Provide the [X, Y] coordinate of the cell's center where the given text is located.  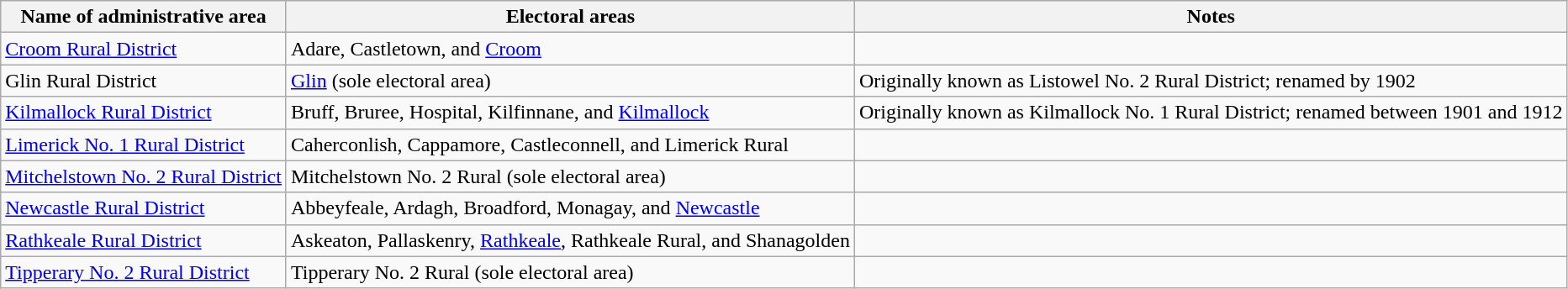
Limerick No. 1 Rural District [144, 144]
Tipperary No. 2 Rural District [144, 272]
Mitchelstown No. 2 Rural District [144, 176]
Caherconlish, Cappamore, Castleconnell, and Limerick Rural [570, 144]
Rathkeale Rural District [144, 240]
Newcastle Rural District [144, 208]
Notes [1211, 17]
Glin Rural District [144, 81]
Kilmallock Rural District [144, 113]
Mitchelstown No. 2 Rural (sole electoral area) [570, 176]
Originally known as Kilmallock No. 1 Rural District; renamed between 1901 and 1912 [1211, 113]
Bruff, Bruree, Hospital, Kilfinnane, and Kilmallock [570, 113]
Name of administrative area [144, 17]
Askeaton, Pallaskenry, Rathkeale, Rathkeale Rural, and Shanagolden [570, 240]
Originally known as Listowel No. 2 Rural District; renamed by 1902 [1211, 81]
Tipperary No. 2 Rural (sole electoral area) [570, 272]
Electoral areas [570, 17]
Abbeyfeale, Ardagh, Broadford, Monagay, and Newcastle [570, 208]
Glin (sole electoral area) [570, 81]
Adare, Castletown, and Croom [570, 49]
Croom Rural District [144, 49]
